For the text-containing cell, return its midpoint in [x, y] coordinate format. 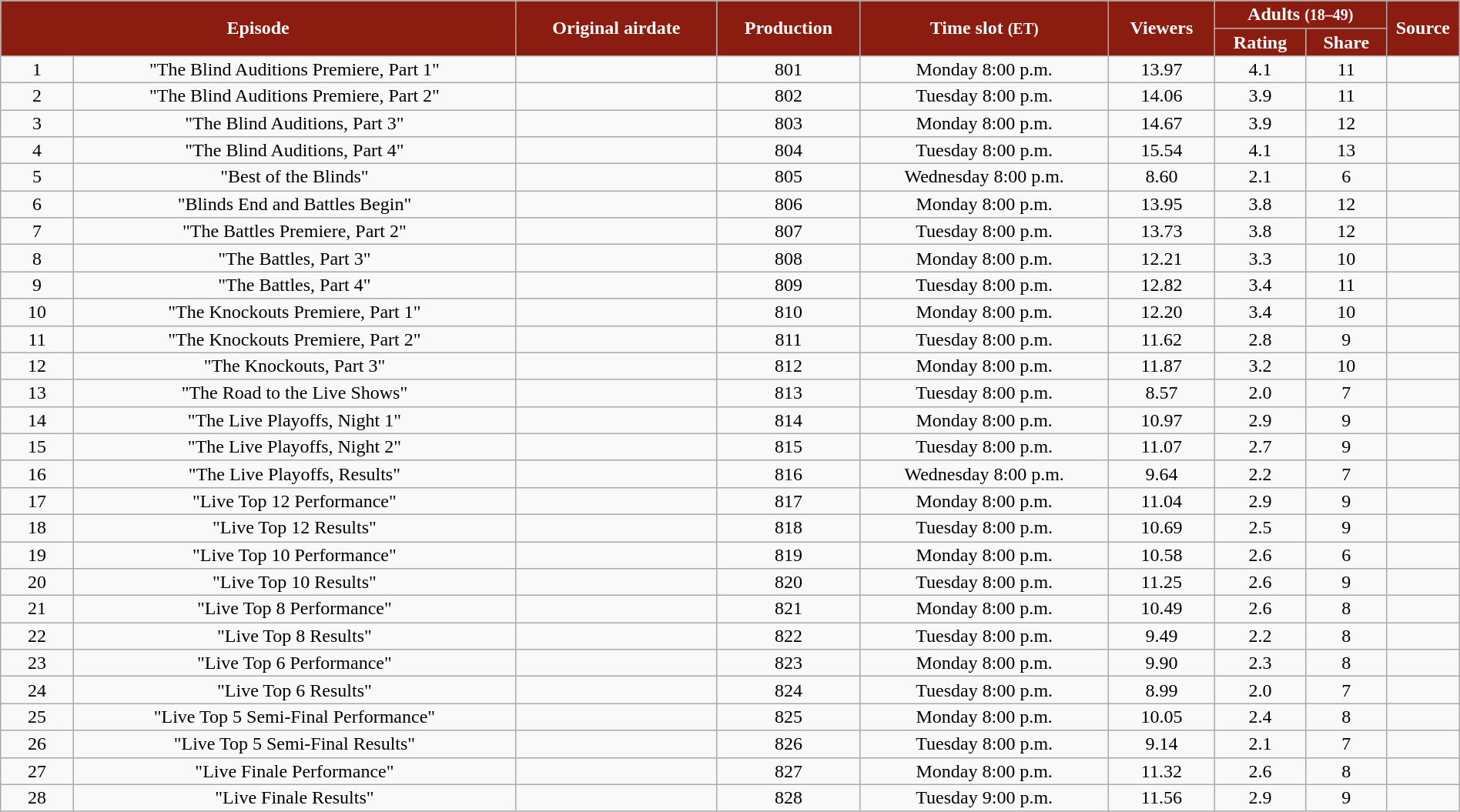
806 [789, 205]
11.62 [1161, 339]
9.90 [1161, 663]
824 [789, 690]
15 [37, 446]
22 [37, 636]
Episode [259, 28]
Production [789, 28]
11.07 [1161, 446]
"Live Top 5 Semi-Final Results" [294, 743]
"The Blind Auditions, Part 3" [294, 123]
804 [789, 151]
18 [37, 528]
"The Knockouts, Part 3" [294, 366]
24 [37, 690]
11.25 [1161, 582]
"The Live Playoffs, Results" [294, 474]
827 [789, 771]
8.60 [1161, 177]
822 [789, 636]
805 [789, 177]
26 [37, 743]
826 [789, 743]
"Live Top 8 Results" [294, 636]
813 [789, 393]
"Blinds End and Battles Begin" [294, 205]
823 [789, 663]
"Live Top 8 Performance" [294, 610]
10.49 [1161, 610]
11.04 [1161, 500]
"The Blind Auditions Premiere, Part 2" [294, 95]
8.99 [1161, 690]
809 [789, 285]
"Live Top 10 Performance" [294, 556]
Time slot (ET) [984, 28]
Share [1346, 42]
"Live Finale Performance" [294, 771]
807 [789, 231]
"The Live Playoffs, Night 1" [294, 420]
11.32 [1161, 771]
13.95 [1161, 205]
818 [789, 528]
819 [789, 556]
814 [789, 420]
Original airdate [616, 28]
"The Road to the Live Shows" [294, 393]
"The Battles, Part 3" [294, 259]
27 [37, 771]
11.87 [1161, 366]
17 [37, 500]
19 [37, 556]
1 [37, 69]
2.8 [1260, 339]
"Live Finale Results" [294, 797]
"Live Top 10 Results" [294, 582]
9.64 [1161, 474]
12.82 [1161, 285]
2 [37, 95]
9.49 [1161, 636]
2.3 [1260, 663]
820 [789, 582]
"The Battles Premiere, Part 2" [294, 231]
28 [37, 797]
2.7 [1260, 446]
Rating [1260, 42]
"Best of the Blinds" [294, 177]
Viewers [1161, 28]
811 [789, 339]
16 [37, 474]
803 [789, 123]
10.58 [1161, 556]
Tuesday 9:00 p.m. [984, 797]
Source [1423, 28]
10.05 [1161, 717]
5 [37, 177]
10.69 [1161, 528]
817 [789, 500]
812 [789, 366]
810 [789, 312]
"Live Top 6 Performance" [294, 663]
8.57 [1161, 393]
808 [789, 259]
"The Knockouts Premiere, Part 2" [294, 339]
23 [37, 663]
"The Blind Auditions Premiere, Part 1" [294, 69]
821 [789, 610]
12.21 [1161, 259]
"The Battles, Part 4" [294, 285]
"Live Top 6 Results" [294, 690]
9.14 [1161, 743]
15.54 [1161, 151]
11.56 [1161, 797]
10.97 [1161, 420]
14.06 [1161, 95]
802 [789, 95]
"The Live Playoffs, Night 2" [294, 446]
825 [789, 717]
Adults (18–49) [1301, 15]
3.2 [1260, 366]
25 [37, 717]
13.73 [1161, 231]
20 [37, 582]
815 [789, 446]
2.4 [1260, 717]
"The Blind Auditions, Part 4" [294, 151]
14.67 [1161, 123]
"Live Top 12 Results" [294, 528]
"Live Top 5 Semi-Final Performance" [294, 717]
3 [37, 123]
"The Knockouts Premiere, Part 1" [294, 312]
"Live Top 12 Performance" [294, 500]
816 [789, 474]
801 [789, 69]
4 [37, 151]
21 [37, 610]
14 [37, 420]
828 [789, 797]
2.5 [1260, 528]
13.97 [1161, 69]
3.3 [1260, 259]
12.20 [1161, 312]
